Return [x, y] of the center of cell containing provided text 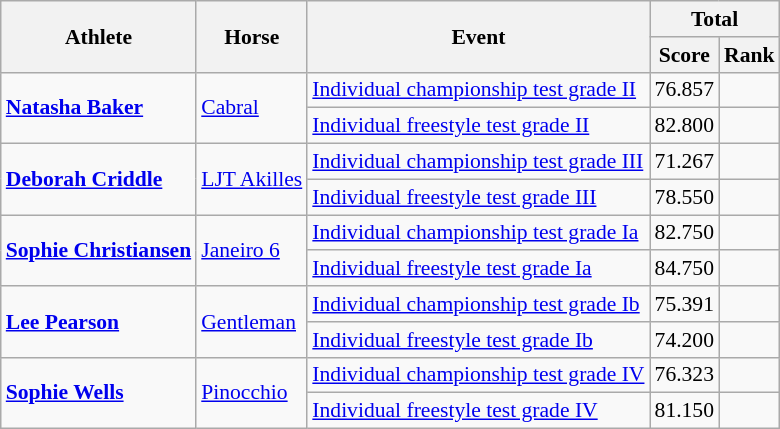
Individual freestyle test grade Ia [478, 269]
Individual championship test grade IV [478, 375]
Total [715, 19]
76.857 [684, 90]
Pinocchio [252, 392]
Individual freestyle test grade Ib [478, 340]
78.550 [684, 197]
Individual championship test grade Ia [478, 233]
Cabral [252, 108]
Horse [252, 36]
LJT Akilles [252, 180]
Individual freestyle test grade II [478, 126]
Individual freestyle test grade III [478, 197]
Rank [750, 55]
Sophie Wells [98, 392]
Lee Pearson [98, 322]
75.391 [684, 304]
Individual freestyle test grade IV [478, 411]
Individual championship test grade II [478, 90]
Natasha Baker [98, 108]
76.323 [684, 375]
Sophie Christiansen [98, 250]
84.750 [684, 269]
Event [478, 36]
74.200 [684, 340]
82.750 [684, 233]
Athlete [98, 36]
Individual championship test grade Ib [478, 304]
Janeiro 6 [252, 250]
71.267 [684, 162]
82.800 [684, 126]
Individual championship test grade III [478, 162]
Deborah Criddle [98, 180]
Gentleman [252, 322]
81.150 [684, 411]
Score [684, 55]
